Return [X, Y] of the center of cell containing provided text 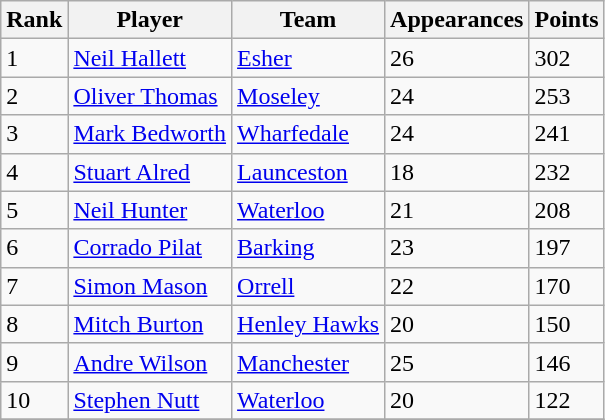
3 [34, 134]
Appearances [457, 20]
Mark Bedworth [150, 134]
170 [566, 286]
Neil Hunter [150, 210]
5 [34, 210]
Andre Wilson [150, 362]
Corrado Pilat [150, 248]
197 [566, 248]
Esher [308, 58]
Launceston [308, 172]
23 [457, 248]
10 [34, 400]
Points [566, 20]
253 [566, 96]
Simon Mason [150, 286]
Player [150, 20]
208 [566, 210]
7 [34, 286]
2 [34, 96]
Team [308, 20]
Stuart Alred [150, 172]
146 [566, 362]
9 [34, 362]
302 [566, 58]
122 [566, 400]
232 [566, 172]
8 [34, 324]
Neil Hallett [150, 58]
25 [457, 362]
Moseley [308, 96]
150 [566, 324]
Rank [34, 20]
Wharfedale [308, 134]
22 [457, 286]
Orrell [308, 286]
Mitch Burton [150, 324]
4 [34, 172]
Henley Hawks [308, 324]
Oliver Thomas [150, 96]
Stephen Nutt [150, 400]
1 [34, 58]
18 [457, 172]
Barking [308, 248]
21 [457, 210]
Manchester [308, 362]
241 [566, 134]
6 [34, 248]
26 [457, 58]
